Determine the [x, y] coordinate at the center of the cell enclosing the given text.  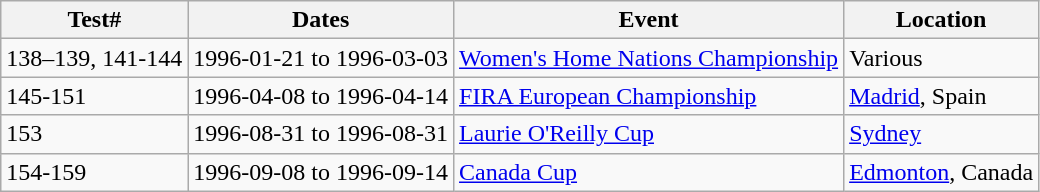
Edmonton, Canada [942, 172]
1996-04-08 to 1996-04-14 [321, 96]
154-159 [94, 172]
145-151 [94, 96]
1996-01-21 to 1996-03-03 [321, 58]
Women's Home Nations Championship [649, 58]
1996-08-31 to 1996-08-31 [321, 134]
Event [649, 20]
Various [942, 58]
153 [94, 134]
Canada Cup [649, 172]
Dates [321, 20]
Madrid, Spain [942, 96]
Location [942, 20]
Sydney [942, 134]
FIRA European Championship [649, 96]
Laurie O'Reilly Cup [649, 134]
Test# [94, 20]
1996-09-08 to 1996-09-14 [321, 172]
138–139, 141-144 [94, 58]
